Return the (x, y) coordinate for the center point of the cell that contains the specified text.  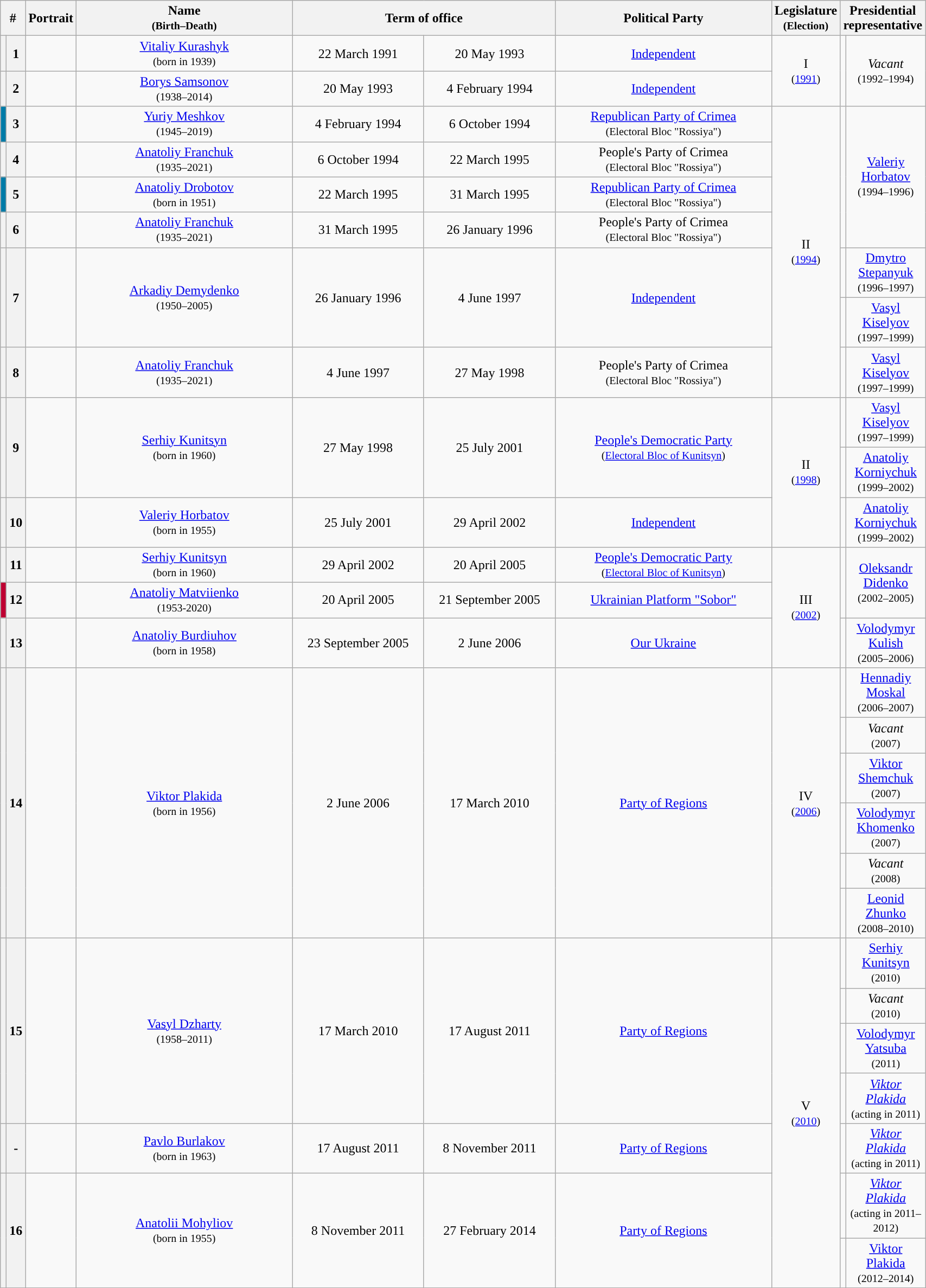
Dmytro Stepanyuk(1996–1997) (886, 272)
Viktor Plakida(2012–2014) (886, 1263)
10 (16, 522)
27 February 2014 (489, 1230)
Name(Birth–Death) (184, 18)
Vacant(2007) (886, 736)
I(1991) (806, 71)
Vitaliy Kurashyk(born in 1939) (184, 53)
Political Party (663, 18)
Vacant(1992–1994) (886, 71)
9 (16, 447)
Volodymyr Yatsuba(2011) (886, 1048)
12 (16, 600)
Presidential representative (883, 18)
11 (16, 565)
Viktor Plakida(born in 1956) (184, 803)
Borys Samsonov(1938–2014) (184, 89)
Anatolii Mohyliov(born in 1955) (184, 1230)
- (16, 1148)
15 (16, 1031)
16 (16, 1230)
13 (16, 643)
2 (16, 89)
5 (16, 194)
Our Ukraine (663, 643)
Arkadiy Demydenko(1950–2005) (184, 297)
Leonid Zhunko(2008–2010) (886, 913)
Anatoliy Burdiuhov(born in 1958) (184, 643)
Valeriy Horbatov(born in 1955) (184, 522)
Term of office (424, 18)
21 September 2005 (489, 600)
Legislature(Election) (806, 18)
Anatoliy Matviienko(1953-2020) (184, 600)
Pavlo Burlakov(born in 1963) (184, 1148)
Portrait (51, 18)
Ukrainian Platform "Sobor" (663, 600)
Anatoliy Drobotov(born in 1951) (184, 194)
Yuriy Meshkov(1945–2019) (184, 124)
3 (16, 124)
4 (16, 160)
III(2002) (806, 608)
Vacant(2010) (886, 1006)
22 March 1991 (358, 53)
14 (16, 803)
Oleksandr Didenko(2002–2005) (886, 583)
7 (16, 297)
Volodymyr Khomenko(2007) (886, 828)
Viktor Shemchuk(2007) (886, 778)
Hennadiy Moskal(2006–2007) (886, 693)
Volodymyr Kulish(2005–2006) (886, 643)
V(2010) (806, 1113)
23 September 2005 (358, 643)
# (13, 18)
II(1998) (806, 472)
II(1994) (806, 252)
Valeriy Horbatov(1994–1996) (886, 177)
8 (16, 372)
Vacant(2008) (886, 870)
6 (16, 230)
IV(2006) (806, 803)
Serhiy Kunitsyn(2010) (886, 963)
Vasyl Dzharty(1958–2011) (184, 1031)
1 (16, 53)
Viktor Plakida(acting in 2011–2012) (886, 1206)
